For the text-containing cell, return its midpoint in [x, y] coordinate format. 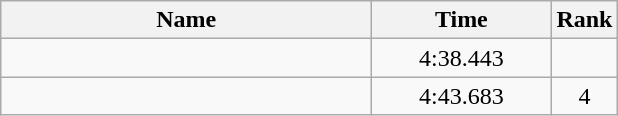
4:38.443 [462, 58]
Name [186, 20]
Time [462, 20]
4 [584, 96]
4:43.683 [462, 96]
Rank [584, 20]
